Locate the cell with the specified text and output its [x, y] center coordinate. 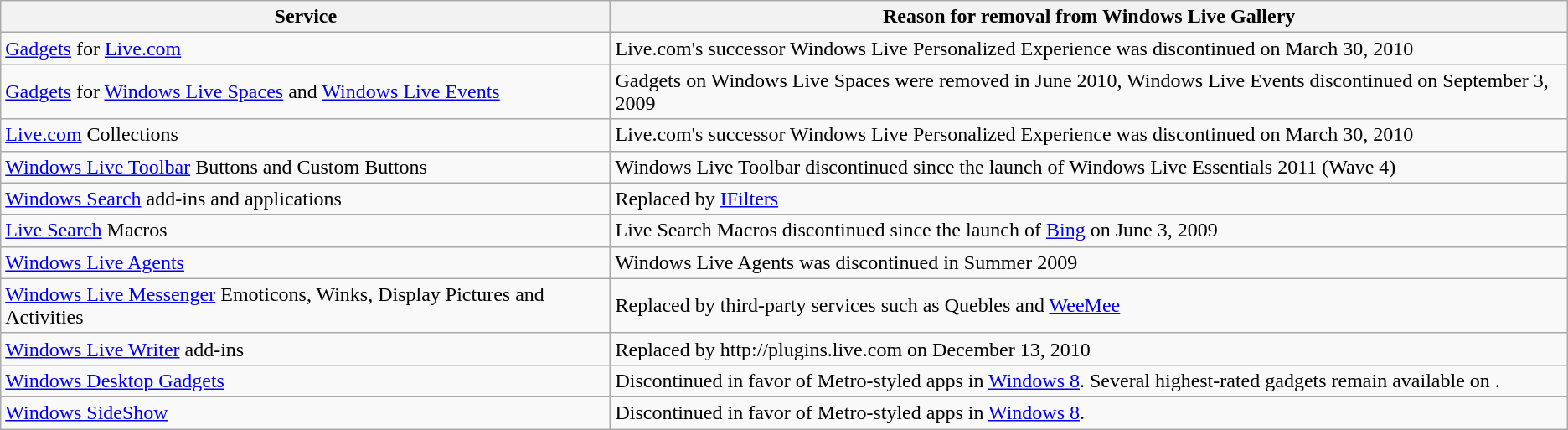
Windows Live Toolbar Buttons and Custom Buttons [306, 167]
Live Search Macros discontinued since the launch of Bing on June 3, 2009 [1089, 231]
Replaced by IFilters [1089, 199]
Windows Live Writer add-ins [306, 349]
Windows Live Agents [306, 262]
Windows Live Toolbar discontinued since the launch of Windows Live Essentials 2011 (Wave 4) [1089, 167]
Gadgets on Windows Live Spaces were removed in June 2010, Windows Live Events discontinued on September 3, 2009 [1089, 92]
Replaced by http://plugins.live.com on December 13, 2010 [1089, 349]
Windows Desktop Gadgets [306, 381]
Gadgets for Live.com [306, 49]
Replaced by third-party services such as Quebles and WeeMee [1089, 305]
Gadgets for Windows Live Spaces and Windows Live Events [306, 92]
Live Search Macros [306, 231]
Live.com Collections [306, 135]
Windows Live Agents was discontinued in Summer 2009 [1089, 262]
Discontinued in favor of Metro-styled apps in Windows 8. [1089, 412]
Windows SideShow [306, 412]
Windows Live Messenger Emoticons, Winks, Display Pictures and Activities [306, 305]
Service [306, 17]
Discontinued in favor of Metro-styled apps in Windows 8. Several highest-rated gadgets remain available on . [1089, 381]
Windows Search add-ins and applications [306, 199]
Reason for removal from Windows Live Gallery [1089, 17]
